Provide the (x, y) coordinate of the cell's center where the given text is located.  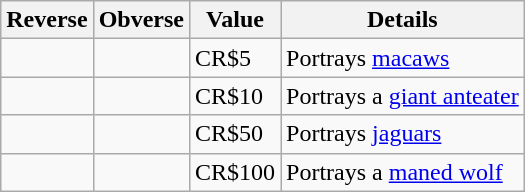
Portrays jaguars (403, 134)
Portrays macaws (403, 58)
Reverse (47, 20)
CR$10 (234, 96)
Portrays a maned wolf (403, 172)
CR$100 (234, 172)
Obverse (141, 20)
Details (403, 20)
Value (234, 20)
CR$5 (234, 58)
CR$50 (234, 134)
Portrays a giant anteater (403, 96)
